Output the [X, Y] coordinate of the center of the cell containing the given text.  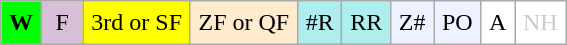
#R [320, 23]
W [21, 23]
Z# [412, 23]
F [62, 23]
ZF or QF [244, 23]
RR [366, 23]
3rd or SF [136, 23]
NH [540, 23]
A [498, 23]
PO [458, 23]
